Find where the given text appears and provide that cell's center as [X, Y] coordinate. 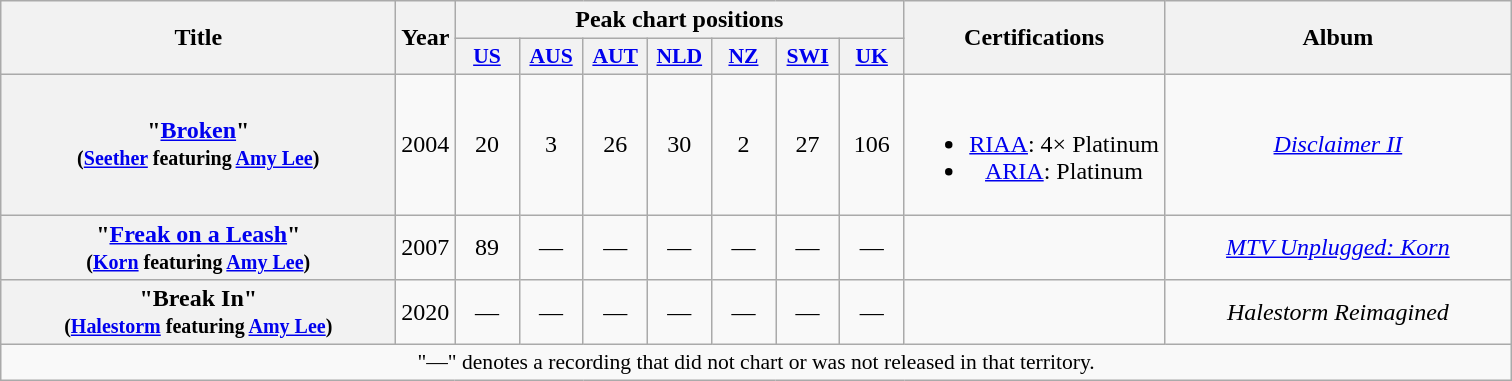
89 [487, 246]
SWI [808, 57]
Certifications [1034, 38]
"Break In"(Halestorm featuring Amy Lee) [198, 312]
US [487, 57]
Album [1338, 38]
Halestorm Reimagined [1338, 312]
Title [198, 38]
Disclaimer II [1338, 144]
NLD [679, 57]
Peak chart positions [680, 20]
"Freak on a Leash"(Korn featuring Amy Lee) [198, 246]
NZ [743, 57]
MTV Unplugged: Korn [1338, 246]
AUT [615, 57]
"Broken"(Seether featuring Amy Lee) [198, 144]
"—" denotes a recording that did not chart or was not released in that territory. [756, 363]
20 [487, 144]
2020 [426, 312]
2 [743, 144]
2004 [426, 144]
30 [679, 144]
AUS [551, 57]
3 [551, 144]
Year [426, 38]
106 [872, 144]
27 [808, 144]
UK [872, 57]
RIAA: 4× PlatinumARIA: Platinum [1034, 144]
2007 [426, 246]
26 [615, 144]
